Return (x, y) of the center of cell containing provided text 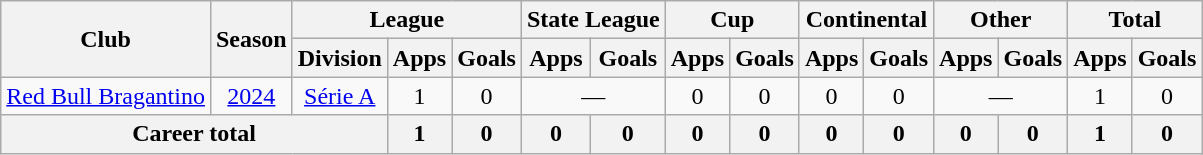
Total (1135, 20)
Season (251, 39)
Club (106, 39)
Continental (866, 20)
Division (340, 58)
State League (593, 20)
Série A (340, 96)
Cup (732, 20)
Other (1001, 20)
League (406, 20)
2024 (251, 96)
Red Bull Bragantino (106, 96)
Career total (194, 134)
